Return the (X, Y) coordinate for the center point of the cell that contains the specified text.  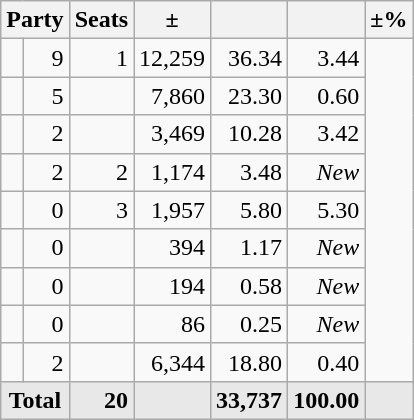
3.48 (250, 172)
5.30 (326, 210)
18.80 (250, 362)
3.42 (326, 134)
1,174 (172, 172)
33,737 (250, 400)
5 (46, 96)
Party (35, 20)
1,957 (172, 210)
36.34 (250, 58)
23.30 (250, 96)
10.28 (250, 134)
0.60 (326, 96)
0.25 (250, 324)
194 (172, 286)
±% (389, 20)
0.40 (326, 362)
9 (46, 58)
1 (101, 58)
86 (172, 324)
Total (35, 400)
Seats (101, 20)
3,469 (172, 134)
6,344 (172, 362)
394 (172, 248)
12,259 (172, 58)
3 (101, 210)
7,860 (172, 96)
3.44 (326, 58)
5.80 (250, 210)
0.58 (250, 286)
100.00 (326, 400)
1.17 (250, 248)
20 (101, 400)
± (172, 20)
